Output the (x, y) coordinate of the center of the cell containing the given text.  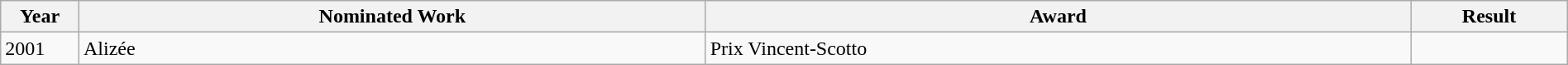
2001 (40, 48)
Result (1489, 17)
Nominated Work (392, 17)
Prix Vincent-Scotto (1059, 48)
Award (1059, 17)
Year (40, 17)
Alizée (392, 48)
